Search for the cell housing the specified text and yield its [X, Y] center coordinate. 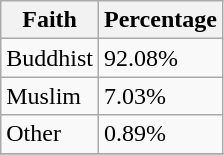
7.03% [161, 96]
92.08% [161, 58]
Faith [50, 20]
0.89% [161, 134]
Muslim [50, 96]
Buddhist [50, 58]
Other [50, 134]
Percentage [161, 20]
